From the cell containing the given text, extract its center point as (x, y) coordinate. 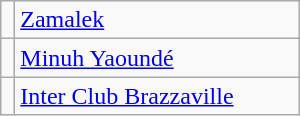
Zamalek (157, 20)
Minuh Yaoundé (157, 58)
Inter Club Brazzaville (157, 96)
